Provide the (x, y) coordinate of the cell's center where the given text is located.  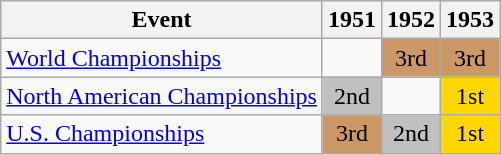
1953 (470, 20)
1952 (412, 20)
World Championships (162, 58)
North American Championships (162, 96)
U.S. Championships (162, 134)
Event (162, 20)
1951 (352, 20)
